Provide the [X, Y] coordinate of the cell's center where the given text is located.  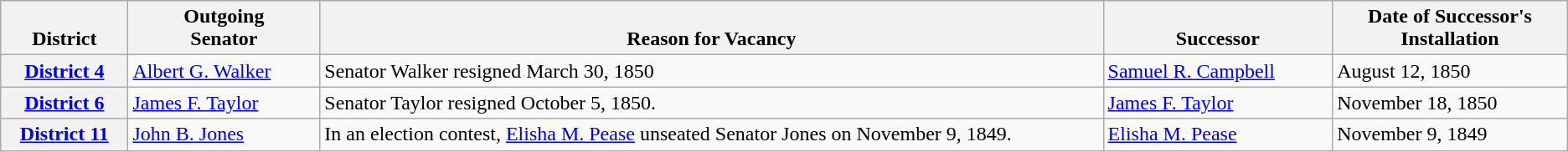
Successor [1218, 28]
Reason for Vacancy [712, 28]
John B. Jones [224, 134]
District 6 [64, 103]
Senator Taylor resigned October 5, 1850. [712, 103]
Samuel R. Campbell [1218, 71]
District 11 [64, 134]
Date of Successor's Installation [1451, 28]
August 12, 1850 [1451, 71]
District [64, 28]
OutgoingSenator [224, 28]
November 9, 1849 [1451, 134]
Senator Walker resigned March 30, 1850 [712, 71]
District 4 [64, 71]
Elisha M. Pease [1218, 134]
Albert G. Walker [224, 71]
November 18, 1850 [1451, 103]
In an election contest, Elisha M. Pease unseated Senator Jones on November 9, 1849. [712, 134]
